Scan for the cell matching the given text and deliver its [X, Y] coordinate at center. 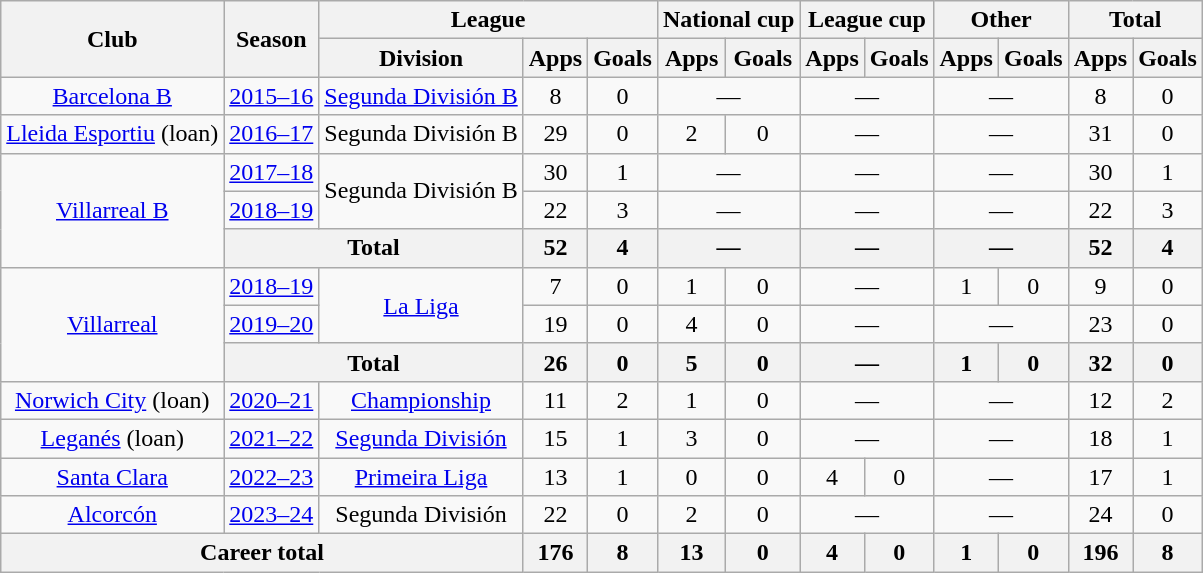
Division [421, 58]
League [488, 20]
15 [555, 438]
Norwich City (loan) [112, 400]
National cup [728, 20]
17 [1100, 477]
Career total [262, 553]
2022–23 [272, 477]
Villarreal B [112, 210]
Championship [421, 400]
12 [1100, 400]
League cup [867, 20]
23 [1100, 324]
La Liga [421, 305]
2019–20 [272, 324]
32 [1100, 362]
2023–24 [272, 515]
Season [272, 39]
Lleida Esportiu (loan) [112, 134]
2016–17 [272, 134]
Alcorcón [112, 515]
9 [1100, 286]
Barcelona B [112, 96]
5 [691, 362]
7 [555, 286]
24 [1100, 515]
Primeira Liga [421, 477]
18 [1100, 438]
29 [555, 134]
Club [112, 39]
Villarreal [112, 324]
2015–16 [272, 96]
196 [1100, 553]
2017–18 [272, 172]
Santa Clara [112, 477]
31 [1100, 134]
Leganés (loan) [112, 438]
Other [1001, 20]
19 [555, 324]
26 [555, 362]
176 [555, 553]
2021–22 [272, 438]
11 [555, 400]
2020–21 [272, 400]
